Return (x, y) of the center of cell containing provided text 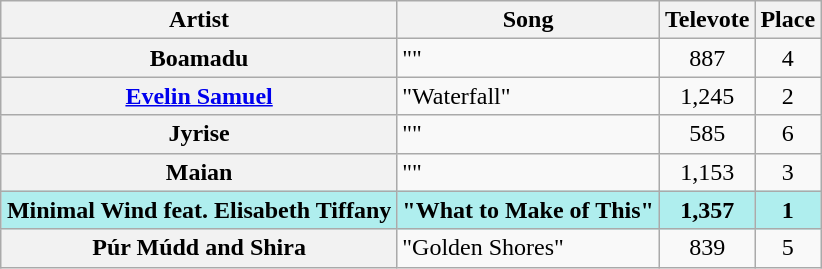
5 (788, 248)
Jyrise (198, 134)
2 (788, 96)
4 (788, 58)
1,357 (706, 210)
585 (706, 134)
Song (528, 20)
"Waterfall" (528, 96)
Artist (198, 20)
Evelin Samuel (198, 96)
"What to Make of This" (528, 210)
Púr Múdd and Shira (198, 248)
887 (706, 58)
Boamadu (198, 58)
1,153 (706, 172)
839 (706, 248)
3 (788, 172)
"Golden Shores" (528, 248)
Place (788, 20)
Maian (198, 172)
Televote (706, 20)
1,245 (706, 96)
Minimal Wind feat. Elisabeth Tiffany (198, 210)
6 (788, 134)
1 (788, 210)
